Find where the given text appears and provide that cell's center as (x, y) coordinate. 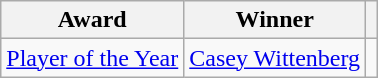
Player of the Year (92, 58)
Winner (275, 20)
Award (92, 20)
Casey Wittenberg (275, 58)
